Return [x, y] of the center of cell containing provided text 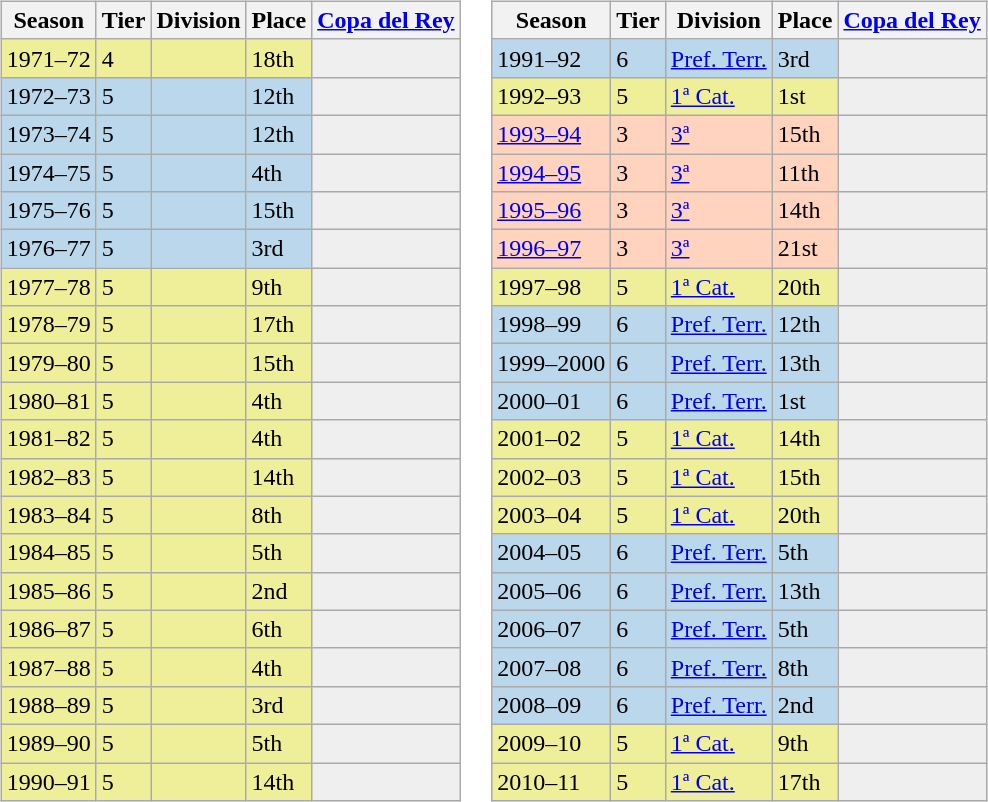
2003–04 [552, 515]
1996–97 [552, 249]
1977–78 [48, 287]
2007–08 [552, 667]
1995–96 [552, 211]
1973–74 [48, 134]
2009–10 [552, 743]
6th [279, 629]
1998–99 [552, 325]
1982–83 [48, 477]
2002–03 [552, 477]
1986–87 [48, 629]
1971–72 [48, 58]
1989–90 [48, 743]
1990–91 [48, 781]
1987–88 [48, 667]
1981–82 [48, 439]
2006–07 [552, 629]
1976–77 [48, 249]
2004–05 [552, 553]
2000–01 [552, 401]
1972–73 [48, 96]
1997–98 [552, 287]
1983–84 [48, 515]
18th [279, 58]
1974–75 [48, 173]
1991–92 [552, 58]
1992–93 [552, 96]
11th [805, 173]
1984–85 [48, 553]
1985–86 [48, 591]
2005–06 [552, 591]
2010–11 [552, 781]
1994–95 [552, 173]
4 [124, 58]
1980–81 [48, 401]
1979–80 [48, 363]
1975–76 [48, 211]
1993–94 [552, 134]
21st [805, 249]
1999–2000 [552, 363]
2001–02 [552, 439]
1978–79 [48, 325]
2008–09 [552, 705]
1988–89 [48, 705]
